Find where the given text appears and provide that cell's center as [x, y] coordinate. 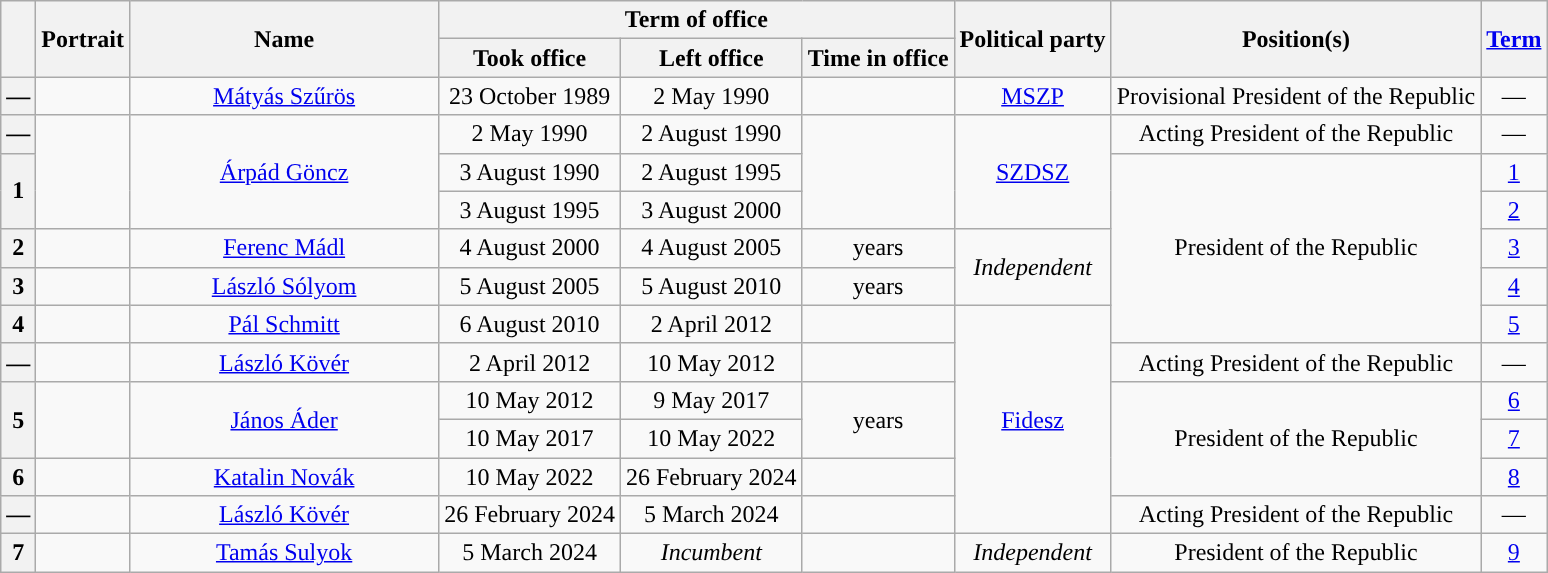
János Áder [284, 419]
Mátyás Szűrös [284, 96]
3 August 1995 [530, 210]
9 [1514, 553]
2 August 1995 [711, 172]
23 October 1989 [530, 96]
SZDSZ [1032, 172]
Term [1514, 39]
Took office [530, 58]
Ferenc Mádl [284, 248]
2 August 1990 [711, 134]
Árpád Göncz [284, 172]
9 May 2017 [711, 400]
Position(s) [1296, 39]
5 August 2005 [530, 286]
4 August 2005 [711, 248]
Pál Schmitt [284, 324]
4 August 2000 [530, 248]
Political party [1032, 39]
Katalin Novák [284, 477]
Term of office [696, 20]
Provisional President of the Republic [1296, 96]
8 [1514, 477]
László Sólyom [284, 286]
MSZP [1032, 96]
3 August 2000 [711, 210]
Portrait [83, 39]
Fidesz [1032, 419]
10 May 2017 [530, 438]
Left office [711, 58]
Name [284, 39]
3 August 1990 [530, 172]
Incumbent [711, 553]
Tamás Sulyok [284, 553]
6 August 2010 [530, 324]
5 August 2010 [711, 286]
Time in office [878, 58]
